Capture the cell that displays the provided text and extract its (X, Y) central coordinate. 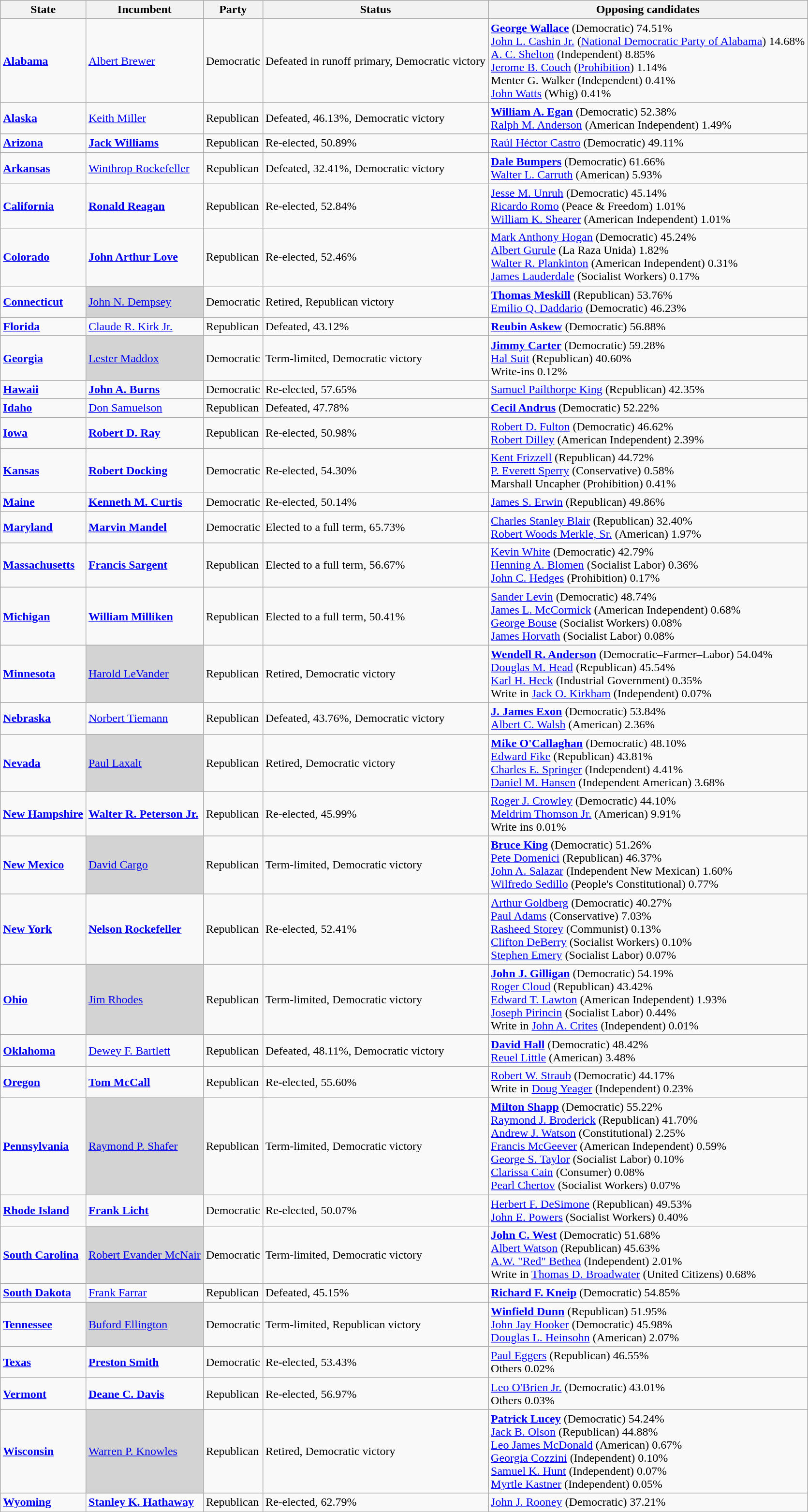
Stanley K. Hathaway (144, 1502)
Kenneth M. Curtis (144, 502)
Winthrop Rockefeller (144, 168)
Incumbent (144, 10)
Arkansas (44, 168)
Jimmy Carter (Democratic) 59.28% Hal Suit (Republican) 40.60% Write-ins 0.12% (648, 358)
Texas (44, 1363)
Rhode Island (44, 1210)
Maine (44, 502)
Robert W. Straub (Democratic) 44.17% Write in Doug Yeager (Independent) 0.23% (648, 1082)
J. James Exon (Democratic) 53.84% Albert C. Walsh (American) 2.36% (648, 719)
Re-elected, 57.65% (375, 389)
Reubin Askew (Democratic) 56.88% (648, 326)
State (44, 10)
Winfield Dunn (Republican) 51.95% John Jay Hooker (Democratic) 45.98% Douglas L. Heinsohn (American) 2.07% (648, 1324)
Retired, Republican victory (375, 302)
Buford Ellington (144, 1324)
Tennessee (44, 1324)
Albert Brewer (144, 61)
Herbert F. DeSimone (Republican) 49.53% John E. Powers (Socialist Workers) 0.40% (648, 1210)
New York (44, 929)
Party (233, 10)
Colorado (44, 257)
Robert D. Ray (144, 432)
Paul Laxalt (144, 763)
Norbert Tiemann (144, 719)
Opposing candidates (648, 10)
Re-elected, 52.41% (375, 929)
Raymond P. Shafer (144, 1146)
Michigan (44, 616)
David Hall (Democratic) 48.42% Reuel Little (American) 3.48% (648, 1050)
John A. Burns (144, 389)
Frank Farrar (144, 1293)
Jack Williams (144, 143)
Alabama (44, 61)
Maryland (44, 527)
Oregon (44, 1082)
Re-elected, 50.14% (375, 502)
Iowa (44, 432)
Kent Frizzell (Republican) 44.72% P. Everett Sperry (Conservative) 0.58% Marshall Uncapher (Prohibition) 0.41% (648, 471)
Nebraska (44, 719)
Nevada (44, 763)
Re-elected, 50.98% (375, 432)
Defeated, 47.78% (375, 408)
James S. Erwin (Republican) 49.86% (648, 502)
Warren P. Knowles (144, 1452)
Raúl Héctor Castro (Democratic) 49.11% (648, 143)
Marvin Mandel (144, 527)
Tom McCall (144, 1082)
John Arthur Love (144, 257)
Re-elected, 50.89% (375, 143)
William A. Egan (Democratic) 52.38% Ralph M. Anderson (American Independent) 1.49% (648, 118)
Deane C. Davis (144, 1394)
Minnesota (44, 674)
Ronald Reagan (144, 206)
Richard F. Kneip (Democratic) 54.85% (648, 1293)
Pennsylvania (44, 1146)
Ohio (44, 999)
Don Samuelson (144, 408)
Wisconsin (44, 1452)
John N. Dempsey (144, 302)
Jesse M. Unruh (Democratic) 45.14% Ricardo Romo (Peace & Freedom) 1.01%William K. Shearer (American Independent) 1.01% (648, 206)
Idaho (44, 408)
Walter R. Peterson Jr. (144, 814)
New Mexico (44, 865)
Defeated, 43.76%, Democratic victory (375, 719)
Harold LeVander (144, 674)
Nelson Rockefeller (144, 929)
Hawaii (44, 389)
Robert D. Fulton (Democratic) 46.62% Robert Dilley (American Independent) 2.39% (648, 432)
Roger J. Crowley (Democratic) 44.10% Meldrim Thomson Jr. (American) 9.91% Write ins 0.01% (648, 814)
Jim Rhodes (144, 999)
Status (375, 10)
Kansas (44, 471)
Kevin White (Democratic) 42.79% Henning A. Blomen (Socialist Labor) 0.36% John C. Hedges (Prohibition) 0.17% (648, 565)
Thomas Meskill (Republican) 53.76% Emilio Q. Daddario (Democratic) 46.23% (648, 302)
Elected to a full term, 50.41% (375, 616)
Paul Eggers (Republican) 46.55% Others 0.02% (648, 1363)
Charles Stanley Blair (Republican) 32.40% Robert Woods Merkle, Sr. (American) 1.97% (648, 527)
Elected to a full term, 65.73% (375, 527)
David Cargo (144, 865)
Francis Sargent (144, 565)
Robert Evander McNair (144, 1255)
Term-limited, Republican victory (375, 1324)
Re-elected, 62.79% (375, 1502)
John J. Rooney (Democratic) 37.21% (648, 1502)
Florida (44, 326)
Elected to a full term, 56.67% (375, 565)
Re-elected, 52.46% (375, 257)
Keith Miller (144, 118)
New Hampshire (44, 814)
Wyoming (44, 1502)
Defeated, 48.11%, Democratic victory (375, 1050)
Re-elected, 53.43% (375, 1363)
Georgia (44, 358)
Defeated, 32.41%, Democratic victory (375, 168)
William Milliken (144, 616)
Dale Bumpers (Democratic) 61.66%Walter L. Carruth (American) 5.93% (648, 168)
Leo O'Brien Jr. (Democratic) 43.01% Others 0.03% (648, 1394)
Cecil Andrus (Democratic) 52.22% (648, 408)
Defeated, 43.12% (375, 326)
Vermont (44, 1394)
Dewey F. Bartlett (144, 1050)
Robert Docking (144, 471)
Re-elected, 45.99% (375, 814)
Re-elected, 56.97% (375, 1394)
South Dakota (44, 1293)
Defeated, 46.13%, Democratic victory (375, 118)
Massachusetts (44, 565)
Samuel Pailthorpe King (Republican) 42.35% (648, 389)
Preston Smith (144, 1363)
Re-elected, 50.07% (375, 1210)
Defeated, 45.15% (375, 1293)
Alaska (44, 118)
Oklahoma (44, 1050)
South Carolina (44, 1255)
Defeated in runoff primary, Democratic victory (375, 61)
Connecticut (44, 302)
Re-elected, 55.60% (375, 1082)
Lester Maddox (144, 358)
Re-elected, 54.30% (375, 471)
Re-elected, 52.84% (375, 206)
Claude R. Kirk Jr. (144, 326)
Frank Licht (144, 1210)
Arizona (44, 143)
California (44, 206)
